Capture the cell that displays the provided text and extract its [X, Y] central coordinate. 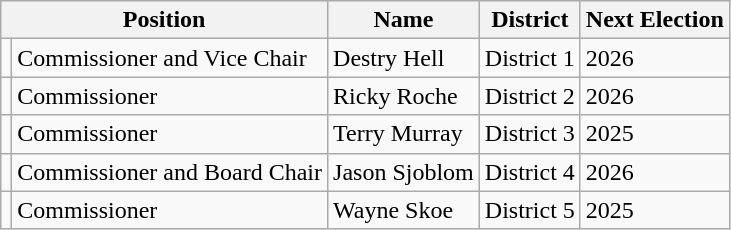
Terry Murray [404, 134]
Wayne Skoe [404, 210]
Jason Sjoblom [404, 172]
Next Election [654, 20]
District 5 [530, 210]
Position [164, 20]
District 3 [530, 134]
Commissioner and Board Chair [170, 172]
District [530, 20]
Destry Hell [404, 58]
Commissioner and Vice Chair [170, 58]
Ricky Roche [404, 96]
Name [404, 20]
District 2 [530, 96]
District 4 [530, 172]
District 1 [530, 58]
